Provide the [X, Y] coordinate of the cell's center where the given text is located.  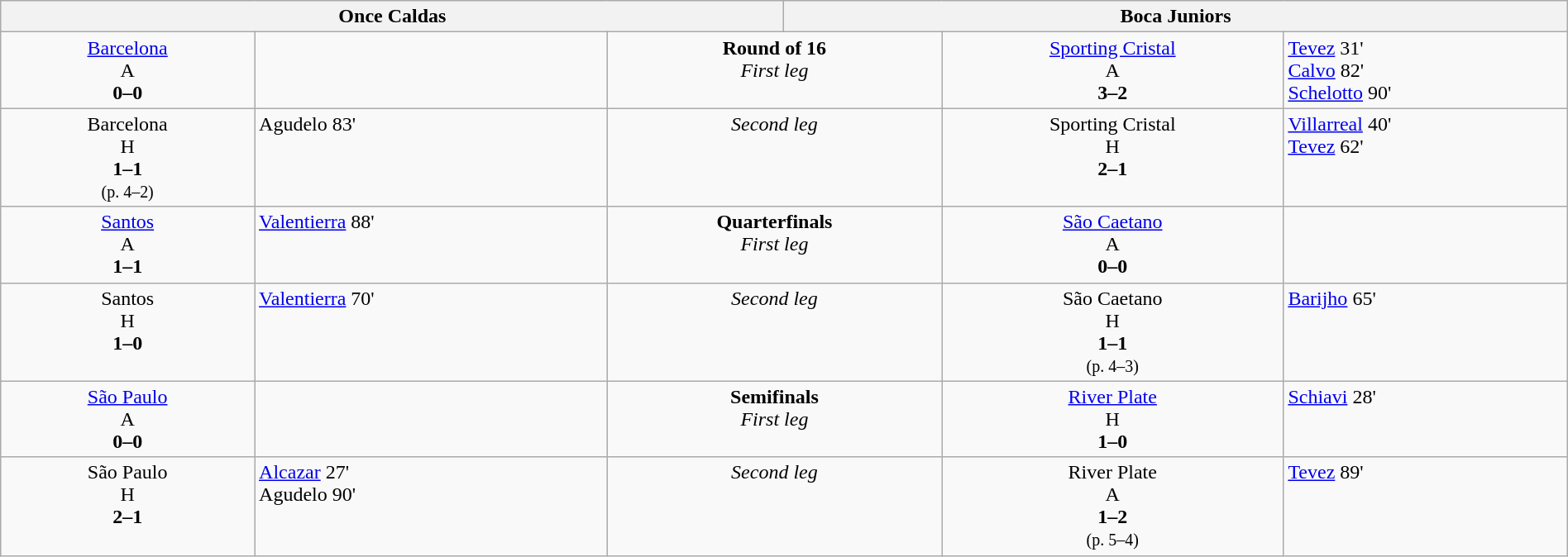
Barcelona H 1–1(p. 4–2) [127, 157]
Barijho 65' [1426, 332]
Barcelona A 0–0 [127, 70]
São Paulo A0–0 [127, 419]
Quarterfinals First leg [774, 245]
Round of 16 First leg [774, 70]
Semifinals First leg [774, 419]
Alcazar 27' Agudelo 90' [432, 506]
Sporting Cristal A 3–2 [1113, 70]
Once Caldas [392, 17]
River PlateA1–2(p. 5–4) [1113, 506]
São Caetano A0–0 [1113, 245]
Tevez 89' [1426, 506]
SantosH1–0 [127, 332]
River Plate H1–0 [1113, 419]
Santos A1–1 [127, 245]
Valentierra 70' [432, 332]
Valentierra 88' [432, 245]
Villarreal 40'Tevez 62' [1426, 157]
Schiavi 28' [1426, 419]
Tevez 31'Calvo 82' Schelotto 90' [1426, 70]
Agudelo 83' [432, 157]
São PauloH2–1 [127, 506]
Sporting CristalH2–1 [1113, 157]
São CaetanoH1–1(p. 4–3) [1113, 332]
Boca Juniors [1176, 17]
